Return (X, Y) of the center of cell containing provided text 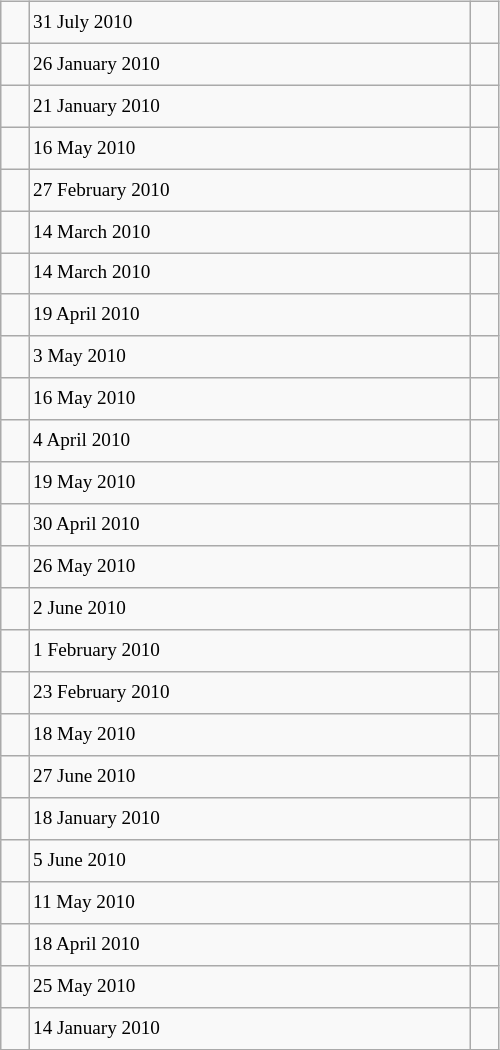
19 April 2010 (249, 315)
27 June 2010 (249, 777)
5 June 2010 (249, 861)
18 April 2010 (249, 944)
23 February 2010 (249, 693)
14 January 2010 (249, 1028)
2 June 2010 (249, 609)
26 May 2010 (249, 567)
21 January 2010 (249, 106)
18 January 2010 (249, 819)
4 April 2010 (249, 441)
26 January 2010 (249, 64)
31 July 2010 (249, 22)
27 February 2010 (249, 190)
25 May 2010 (249, 986)
30 April 2010 (249, 525)
19 May 2010 (249, 483)
11 May 2010 (249, 902)
18 May 2010 (249, 735)
1 February 2010 (249, 651)
3 May 2010 (249, 357)
